Locate the cell with the specified text and output its [X, Y] center coordinate. 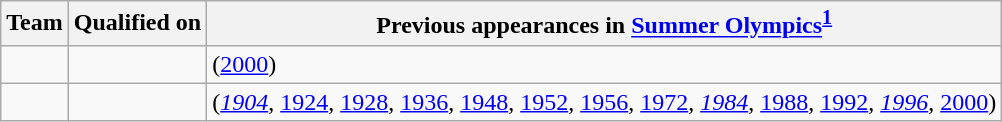
(2000) [604, 64]
Qualified on [137, 24]
Previous appearances in Summer Olympics1 [604, 24]
Team [35, 24]
(1904, 1924, 1928, 1936, 1948, 1952, 1956, 1972, 1984, 1988, 1992, 1996, 2000) [604, 102]
